Pinpoint the cell where the given text exists, returning its [x, y] midpoint coordinate. 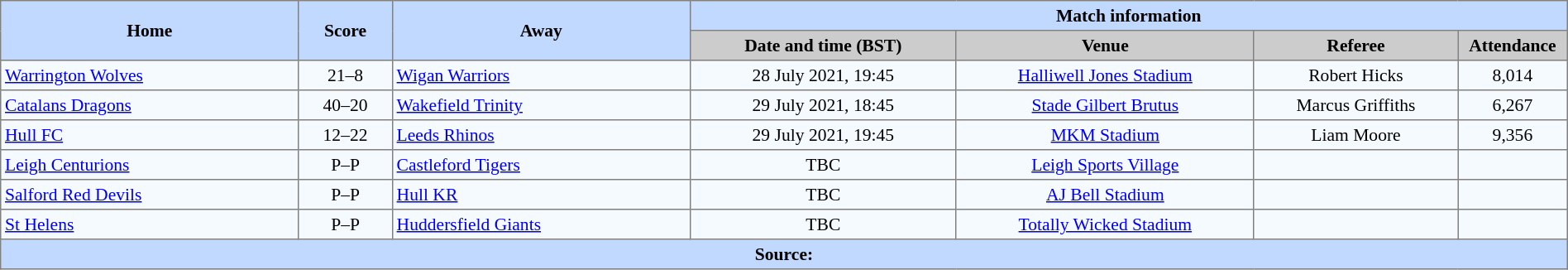
29 July 2021, 18:45 [823, 105]
Away [541, 31]
Leigh Centurions [150, 165]
Castleford Tigers [541, 165]
Hull KR [541, 195]
Catalans Dragons [150, 105]
Referee [1355, 46]
Totally Wicked Stadium [1105, 224]
Leeds Rhinos [541, 135]
MKM Stadium [1105, 135]
9,356 [1513, 135]
Stade Gilbert Brutus [1105, 105]
Salford Red Devils [150, 195]
Hull FC [150, 135]
Wigan Warriors [541, 75]
St Helens [150, 224]
Venue [1105, 46]
Match information [1128, 16]
12–22 [346, 135]
29 July 2021, 19:45 [823, 135]
Halliwell Jones Stadium [1105, 75]
40–20 [346, 105]
Huddersfield Giants [541, 224]
Marcus Griffiths [1355, 105]
Source: [784, 254]
21–8 [346, 75]
Date and time (BST) [823, 46]
Home [150, 31]
Leigh Sports Village [1105, 165]
Robert Hicks [1355, 75]
AJ Bell Stadium [1105, 195]
28 July 2021, 19:45 [823, 75]
Score [346, 31]
Attendance [1513, 46]
6,267 [1513, 105]
8,014 [1513, 75]
Liam Moore [1355, 135]
Warrington Wolves [150, 75]
Wakefield Trinity [541, 105]
